Capture the cell that displays the provided text and extract its [x, y] central coordinate. 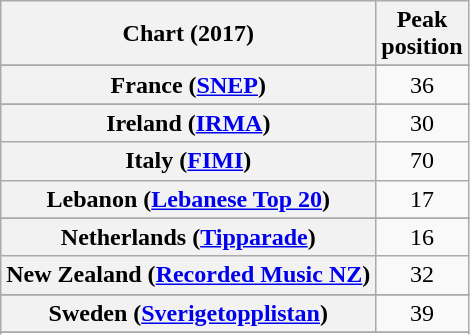
70 [422, 161]
32 [422, 275]
Italy (FIMI) [188, 161]
16 [422, 237]
36 [422, 85]
Netherlands (Tipparade) [188, 237]
New Zealand (Recorded Music NZ) [188, 275]
Lebanon (Lebanese Top 20) [188, 199]
17 [422, 199]
39 [422, 313]
France (SNEP) [188, 85]
Chart (2017) [188, 34]
30 [422, 123]
Peak position [422, 34]
Sweden (Sverigetopplistan) [188, 313]
Ireland (IRMA) [188, 123]
